From the cell containing the given text, extract its center point as [x, y] coordinate. 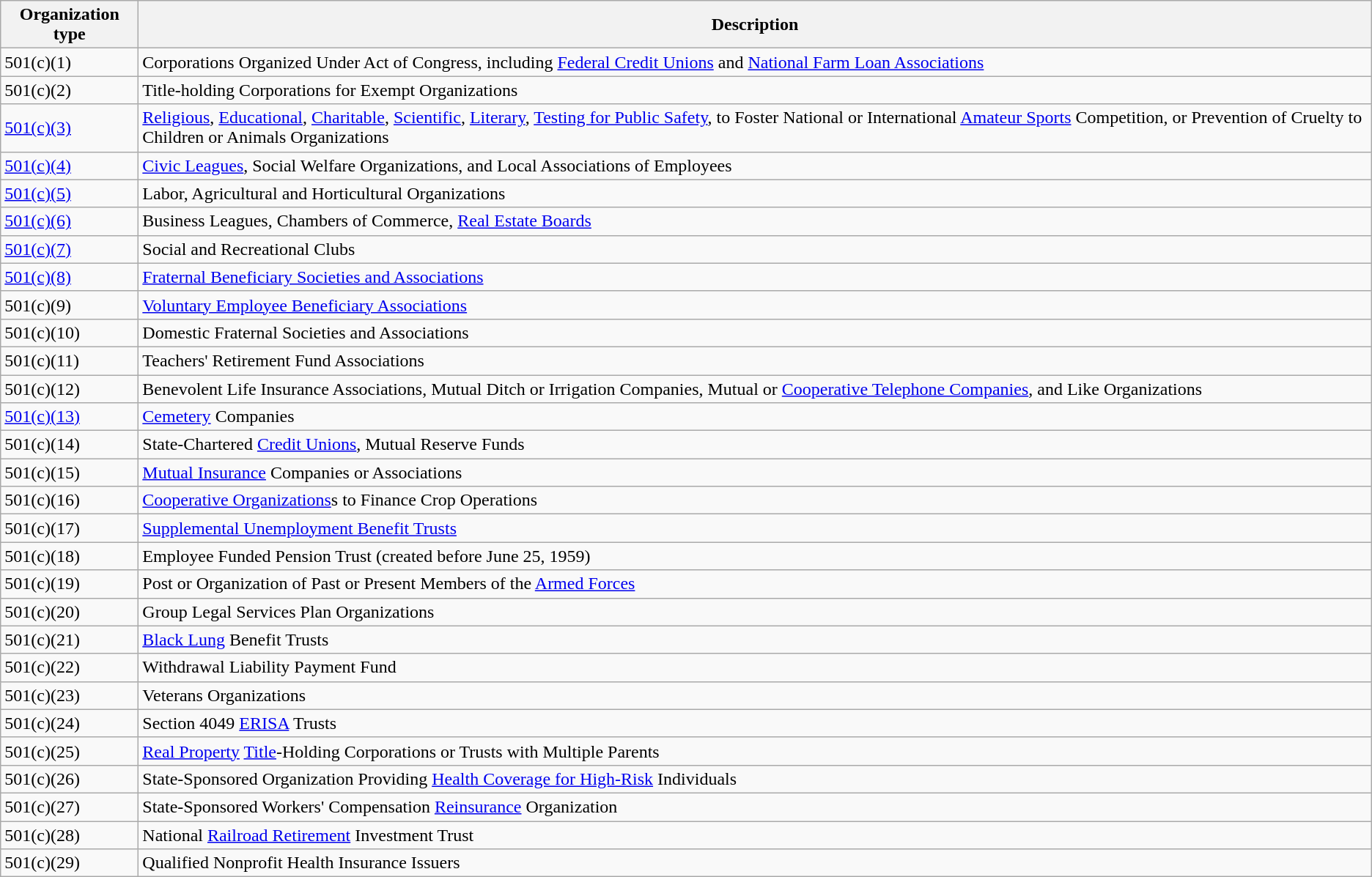
Cemetery Companies [755, 417]
501(c)(10) [70, 333]
Benevolent Life Insurance Associations, Mutual Ditch or Irrigation Companies, Mutual or Cooperative Telephone Companies, and Like Organizations [755, 389]
501(c)(19) [70, 584]
Supplemental Unemployment Benefit Trusts [755, 528]
Section 4049 ERISA Trusts [755, 723]
Business Leagues, Chambers of Commerce, Real Estate Boards [755, 221]
501(c)(9) [70, 305]
501(c)(7) [70, 249]
501(c)(11) [70, 360]
Group Legal Services Plan Organizations [755, 612]
Organization type [70, 25]
Voluntary Employee Beneficiary Associations [755, 305]
501(c)(21) [70, 640]
Social and Recreational Clubs [755, 249]
Real Property Title-Holding Corporations or Trusts with Multiple Parents [755, 751]
Teachers' Retirement Fund Associations [755, 360]
501(c)(14) [70, 445]
501(c)(15) [70, 473]
501(c)(26) [70, 779]
501(c)(27) [70, 807]
Labor, Agricultural and Horticultural Organizations [755, 193]
Corporations Organized Under Act of Congress, including Federal Credit Unions and National Farm Loan Associations [755, 62]
Mutual Insurance Companies or Associations [755, 473]
501(c)(1) [70, 62]
501(c)(28) [70, 835]
501(c)(23) [70, 695]
Domestic Fraternal Societies and Associations [755, 333]
501(c)(16) [70, 500]
501(c)(4) [70, 166]
501(c)(6) [70, 221]
State-Sponsored Organization Providing Health Coverage for High-Risk Individuals [755, 779]
501(c)(25) [70, 751]
501(c)(18) [70, 556]
Employee Funded Pension Trust (created before June 25, 1959) [755, 556]
501(c)(8) [70, 277]
State-Sponsored Workers' Compensation Reinsurance Organization [755, 807]
Post or Organization of Past or Present Members of the Armed Forces [755, 584]
501(c)(20) [70, 612]
State-Chartered Credit Unions, Mutual Reserve Funds [755, 445]
501(c)(2) [70, 90]
501(c)(22) [70, 667]
Black Lung Benefit Trusts [755, 640]
Title-holding Corporations for Exempt Organizations [755, 90]
501(c)(5) [70, 193]
National Railroad Retirement Investment Trust [755, 835]
Qualified Nonprofit Health Insurance Issuers [755, 863]
501(c)(24) [70, 723]
Veterans Organizations [755, 695]
Fraternal Beneficiary Societies and Associations [755, 277]
Civic Leagues, Social Welfare Organizations, and Local Associations of Employees [755, 166]
Withdrawal Liability Payment Fund [755, 667]
Cooperative Organizationss to Finance Crop Operations [755, 500]
501(c)(17) [70, 528]
501(c)(12) [70, 389]
501(c)(3) [70, 127]
Description [755, 25]
501(c)(13) [70, 417]
501(c)(29) [70, 863]
